Pinpoint the cell where the given text exists, returning its [x, y] midpoint coordinate. 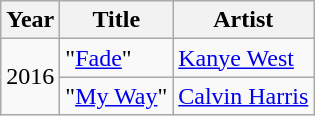
"Fade" [116, 58]
2016 [30, 77]
Kanye West [244, 58]
Year [30, 20]
"My Way" [116, 96]
Title [116, 20]
Calvin Harris [244, 96]
Artist [244, 20]
